Output the (x, y) coordinate of the center of the cell containing the given text.  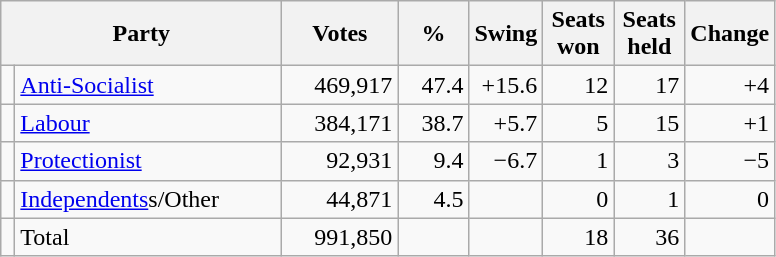
Labour (148, 123)
4.5 (434, 199)
3 (650, 161)
−6.7 (506, 161)
47.4 (434, 85)
9.4 (434, 161)
38.7 (434, 123)
−5 (730, 161)
15 (650, 123)
+1 (730, 123)
Party (142, 34)
+4 (730, 85)
991,850 (340, 237)
12 (578, 85)
Total (148, 237)
384,171 (340, 123)
Anti-Socialist (148, 85)
Seats held (650, 34)
Change (730, 34)
Independentss/Other (148, 199)
5 (578, 123)
36 (650, 237)
% (434, 34)
Protectionist (148, 161)
+15.6 (506, 85)
Swing (506, 34)
18 (578, 237)
92,931 (340, 161)
17 (650, 85)
Seats won (578, 34)
44,871 (340, 199)
Votes (340, 34)
+5.7 (506, 123)
469,917 (340, 85)
